Pinpoint the cell where the given text exists, returning its (X, Y) midpoint coordinate. 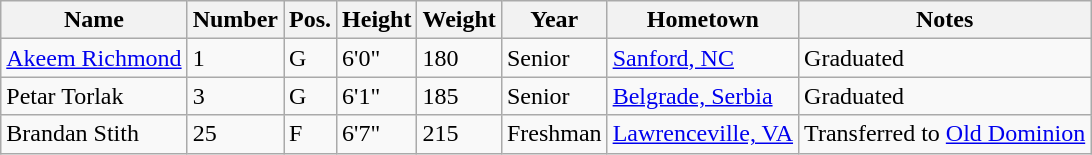
Belgrade, Serbia (702, 96)
Height (377, 20)
6'7" (377, 134)
Transferred to Old Dominion (945, 134)
Hometown (702, 20)
180 (459, 58)
Weight (459, 20)
Year (554, 20)
F (310, 134)
Brandan Stith (94, 134)
Petar Torlak (94, 96)
Name (94, 20)
Notes (945, 20)
6'0" (377, 58)
Lawrenceville, VA (702, 134)
Pos. (310, 20)
Sanford, NC (702, 58)
6'1" (377, 96)
Freshman (554, 134)
3 (235, 96)
1 (235, 58)
Number (235, 20)
185 (459, 96)
215 (459, 134)
25 (235, 134)
Akeem Richmond (94, 58)
